Capture the cell that displays the provided text and extract its [X, Y] central coordinate. 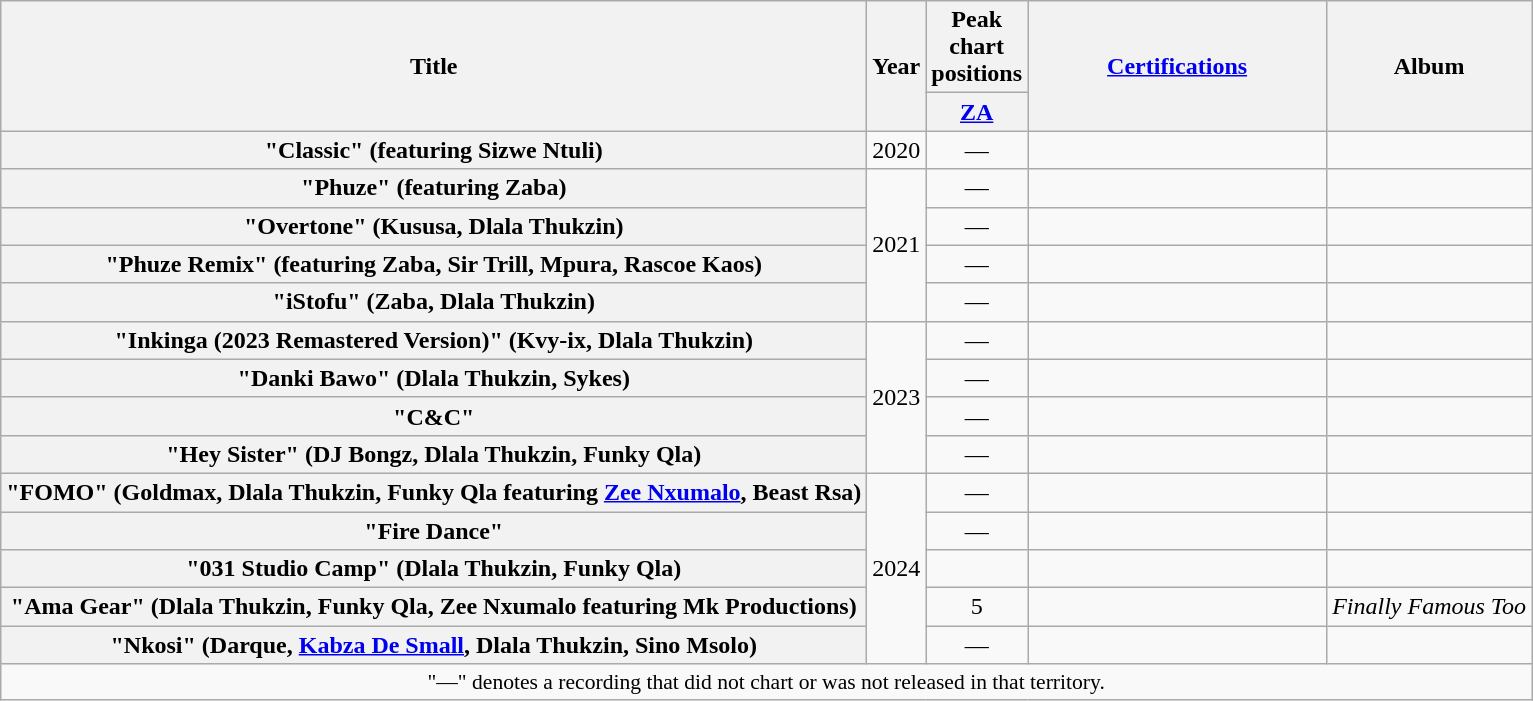
"FOMO" (Goldmax, Dlala Thukzin, Funky Qla featuring Zee Nxumalo, Beast Rsa) [434, 492]
"Inkinga (2023 Remastered Version)" (Kvy-ix, Dlala Thukzin) [434, 340]
"—" denotes a recording that did not chart or was not released in that territory. [766, 682]
2021 [896, 245]
"iStofu" (Zaba, Dlala Thukzin) [434, 302]
"C&C" [434, 416]
Certifications [1178, 66]
Album [1430, 66]
"Classic" (featuring Sizwe Ntuli) [434, 150]
"Nkosi" (Darque, Kabza De Small, Dlala Thukzin, Sino Msolo) [434, 645]
2023 [896, 397]
"031 Studio Camp" (Dlala Thukzin, Funky Qla) [434, 569]
Peak chart positions [977, 47]
5 [977, 607]
"Overtone" (Kususa, Dlala Thukzin) [434, 226]
"Danki Bawo" (Dlala Thukzin, Sykes) [434, 378]
"Phuze Remix" (featuring Zaba, Sir Trill, Mpura, Rascoe Kaos) [434, 264]
"Phuze" (featuring Zaba) [434, 188]
2020 [896, 150]
Finally Famous Too [1430, 607]
"Ama Gear" (Dlala Thukzin, Funky Qla, Zee Nxumalo featuring Mk Productions) [434, 607]
"Hey Sister" (DJ Bongz, Dlala Thukzin, Funky Qla) [434, 454]
ZA [977, 112]
2024 [896, 568]
Year [896, 66]
"Fire Dance" [434, 531]
Title [434, 66]
